Scan for the cell matching the given text and deliver its [X, Y] coordinate at center. 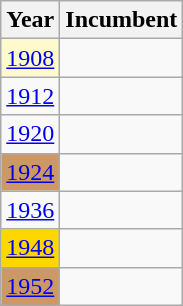
1920 [30, 134]
1936 [30, 210]
Incumbent [122, 20]
1948 [30, 248]
1952 [30, 286]
1912 [30, 96]
1908 [30, 58]
1924 [30, 172]
Year [30, 20]
